Detect which cell encompasses the target text, then output its (x, y) center coordinate. 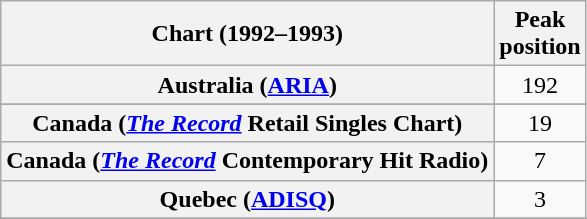
192 (540, 85)
Canada (The Record Retail Singles Chart) (248, 123)
7 (540, 161)
Chart (1992–1993) (248, 34)
Quebec (ADISQ) (248, 199)
Peakposition (540, 34)
Canada (The Record Contemporary Hit Radio) (248, 161)
3 (540, 199)
Australia (ARIA) (248, 85)
19 (540, 123)
